Pinpoint the cell where the given text exists, returning its [X, Y] midpoint coordinate. 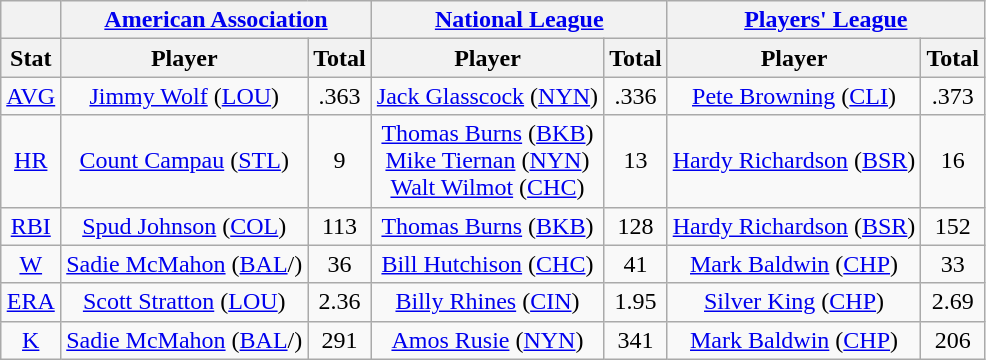
Jimmy Wolf (LOU) [184, 96]
AVG [31, 96]
206 [953, 340]
Bill Hutchison (CHC) [487, 264]
.363 [340, 96]
Thomas Burns (BKB)Mike Tiernan (NYN)Walt Wilmot (CHC) [487, 161]
Silver King (CHP) [794, 302]
National League [519, 20]
2.69 [953, 302]
Stat [31, 58]
.336 [636, 96]
16 [953, 161]
Thomas Burns (BKB) [487, 226]
.373 [953, 96]
33 [953, 264]
W [31, 264]
K [31, 340]
9 [340, 161]
Players' League [826, 20]
13 [636, 161]
128 [636, 226]
Amos Rusie (NYN) [487, 340]
RBI [31, 226]
2.36 [340, 302]
HR [31, 161]
41 [636, 264]
341 [636, 340]
Scott Stratton (LOU) [184, 302]
36 [340, 264]
Billy Rhines (CIN) [487, 302]
Spud Johnson (COL) [184, 226]
ERA [31, 302]
American Association [216, 20]
152 [953, 226]
Count Campau (STL) [184, 161]
1.95 [636, 302]
291 [340, 340]
Pete Browning (CLI) [794, 96]
113 [340, 226]
Jack Glasscock (NYN) [487, 96]
